Determine the [x, y] coordinate at the center of the cell enclosing the given text.  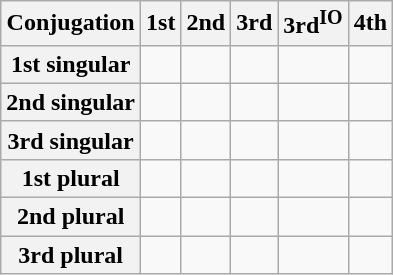
2nd plural [71, 217]
1st singular [71, 64]
2nd [206, 24]
3rd singular [71, 140]
3rd [254, 24]
2nd singular [71, 102]
3rd plural [71, 255]
4th [370, 24]
1st plural [71, 178]
3rdIO [313, 24]
1st [161, 24]
Conjugation [71, 24]
